Provide the (x, y) coordinate of the cell's center where the given text is located.  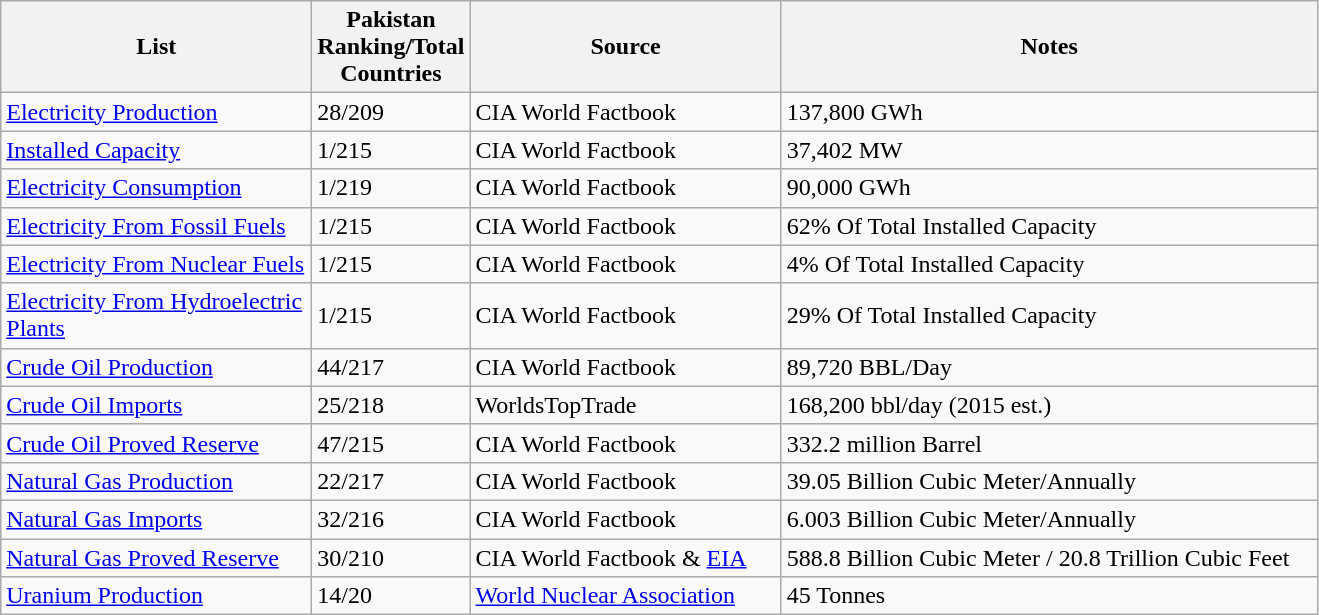
32/216 (391, 519)
90,000 GWh (1049, 188)
Natural Gas Imports (156, 519)
Uranium Production (156, 596)
Electricity Consumption (156, 188)
WorldsTopTrade (626, 405)
44/217 (391, 367)
Crude Oil Production (156, 367)
39.05 Billion Cubic Meter/Annually (1049, 481)
62% Of Total Installed Capacity (1049, 226)
332.2 million Barrel (1049, 443)
Electricity Production (156, 112)
37,402 MW (1049, 150)
Source (626, 47)
List (156, 47)
29% Of Total Installed Capacity (1049, 316)
Natural Gas Production (156, 481)
Electricity From Nuclear Fuels (156, 264)
Crude Oil Proved Reserve (156, 443)
Pakistan Ranking/Total Countries (391, 47)
Notes (1049, 47)
6.003 Billion Cubic Meter/Annually (1049, 519)
14/20 (391, 596)
CIA World Factbook & EIA (626, 557)
89,720 BBL/Day (1049, 367)
World Nuclear Association (626, 596)
4% Of Total Installed Capacity (1049, 264)
Electricity From Hydroelectric Plants (156, 316)
47/215 (391, 443)
Installed Capacity (156, 150)
588.8 Billion Cubic Meter / 20.8 Trillion Cubic Feet (1049, 557)
22/217 (391, 481)
Crude Oil Imports (156, 405)
28/209 (391, 112)
45 Tonnes (1049, 596)
Natural Gas Proved Reserve (156, 557)
1/219 (391, 188)
137,800 GWh (1049, 112)
168,200 bbl/day (2015 est.) (1049, 405)
25/218 (391, 405)
30/210 (391, 557)
Electricity From Fossil Fuels (156, 226)
